Detect which cell encompasses the target text, then output its [X, Y] center coordinate. 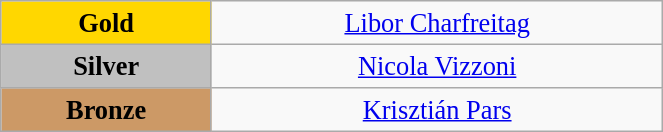
Gold [106, 22]
Libor Charfreitag [436, 22]
Bronze [106, 109]
Krisztián Pars [436, 109]
Silver [106, 66]
Nicola Vizzoni [436, 66]
